Return the (x, y) coordinate for the center point of the cell that contains the specified text.  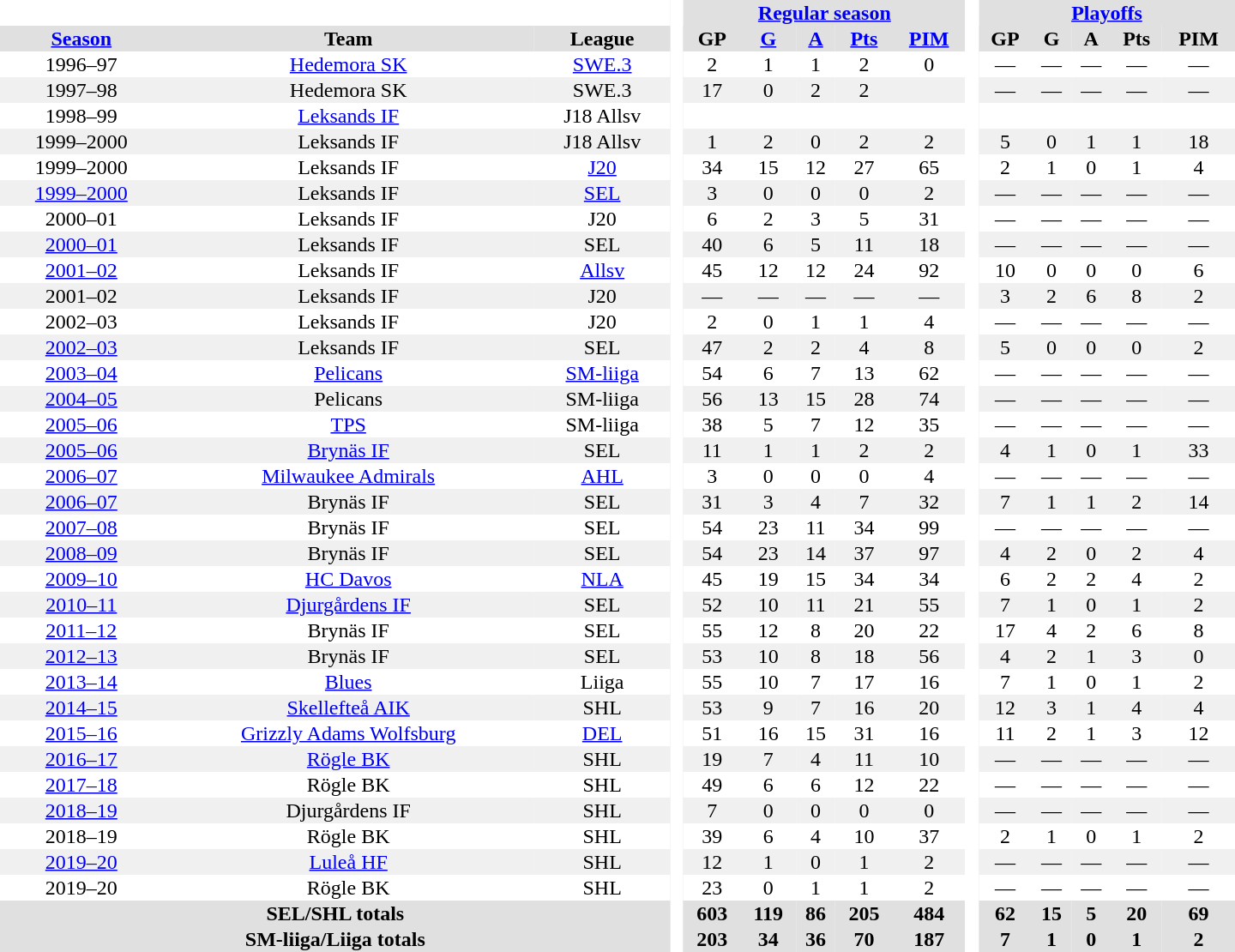
28 (864, 399)
2016–17 (81, 759)
Playoffs (1106, 13)
35 (930, 425)
2008–09 (81, 553)
2015–16 (81, 733)
33 (1199, 450)
Skellefteå AIK (348, 708)
74 (930, 399)
TPS (348, 425)
21 (864, 605)
NLA (602, 579)
2013–14 (81, 682)
69 (1199, 913)
HC Davos (348, 579)
484 (930, 913)
32 (930, 502)
SEL/SHL totals (335, 913)
47 (712, 347)
AHL (602, 476)
Regular season (825, 13)
2014–15 (81, 708)
2011–12 (81, 630)
205 (864, 913)
Blues (348, 682)
40 (712, 244)
27 (864, 167)
38 (712, 425)
Liiga (602, 682)
Milwaukee Admirals (348, 476)
Season (81, 39)
SM-liiga/Liiga totals (335, 939)
49 (712, 785)
Allsv (602, 270)
97 (930, 553)
League (602, 39)
2003–04 (81, 373)
187 (930, 939)
2007–08 (81, 527)
86 (816, 913)
2017–18 (81, 785)
119 (768, 913)
2009–10 (81, 579)
99 (930, 527)
Grizzly Adams Wolfsburg (348, 733)
Luleå HF (348, 862)
70 (864, 939)
9 (768, 708)
52 (712, 605)
65 (930, 167)
92 (930, 270)
2004–05 (81, 399)
DEL (602, 733)
603 (712, 913)
1996–97 (81, 64)
203 (712, 939)
24 (864, 270)
2012–13 (81, 656)
39 (712, 836)
2010–11 (81, 605)
1997–98 (81, 90)
51 (712, 733)
36 (816, 939)
Team (348, 39)
1998–99 (81, 116)
